Return [X, Y] of the center of cell containing provided text 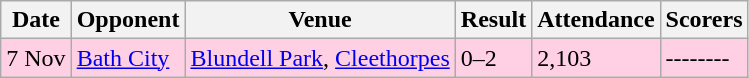
2,103 [596, 58]
Bath City [128, 58]
0–2 [493, 58]
-------- [704, 58]
Date [36, 20]
Opponent [128, 20]
7 Nov [36, 58]
Scorers [704, 20]
Attendance [596, 20]
Blundell Park, Cleethorpes [320, 58]
Result [493, 20]
Venue [320, 20]
